From the cell containing the given text, extract its center point as [X, Y] coordinate. 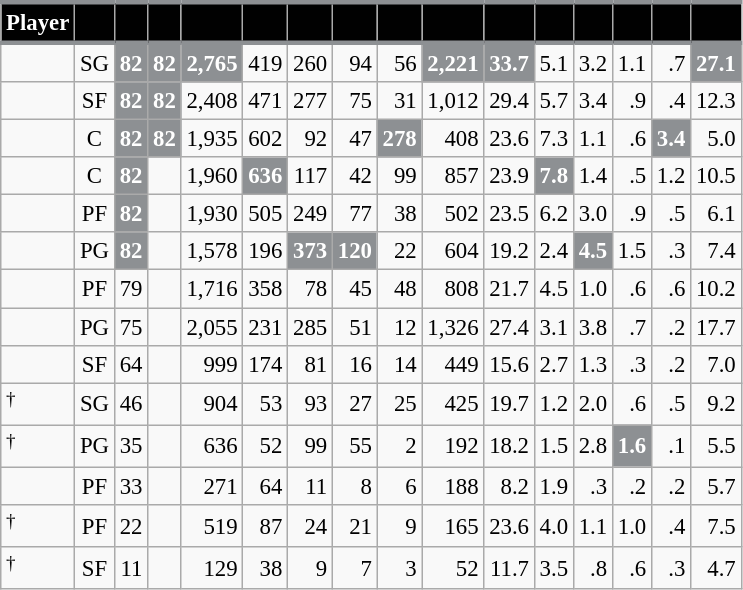
285 [310, 327]
5.1 [554, 62]
602 [266, 139]
231 [266, 327]
.8 [592, 568]
2,055 [212, 327]
808 [453, 289]
18.2 [509, 446]
29.4 [509, 101]
27.1 [716, 62]
7.0 [716, 364]
7.5 [716, 526]
425 [453, 404]
19.2 [509, 251]
46 [130, 404]
6.2 [554, 214]
2,408 [212, 101]
1,578 [212, 251]
3.2 [592, 62]
33 [130, 486]
408 [453, 139]
4.0 [554, 526]
12 [400, 327]
271 [212, 486]
7 [354, 568]
8 [354, 486]
3.0 [592, 214]
471 [266, 101]
35 [130, 446]
79 [130, 289]
5.5 [716, 446]
2 [400, 446]
16 [354, 364]
196 [266, 251]
449 [453, 364]
174 [266, 364]
857 [453, 176]
502 [453, 214]
904 [212, 404]
10.2 [716, 289]
12.3 [716, 101]
78 [310, 289]
9.2 [716, 404]
1,935 [212, 139]
45 [354, 289]
192 [453, 446]
129 [212, 568]
604 [453, 251]
7.4 [716, 251]
55 [354, 446]
3.8 [592, 327]
1.3 [592, 364]
48 [400, 289]
15.6 [509, 364]
21 [354, 526]
42 [354, 176]
249 [310, 214]
8.2 [509, 486]
1,012 [453, 101]
2.7 [554, 364]
11.7 [509, 568]
23.9 [509, 176]
3.1 [554, 327]
260 [310, 62]
1,716 [212, 289]
14 [400, 364]
7.3 [554, 139]
6 [400, 486]
2.4 [554, 251]
19.7 [509, 404]
93 [310, 404]
1,326 [453, 327]
81 [310, 364]
2.0 [592, 404]
24 [310, 526]
Player [38, 22]
999 [212, 364]
53 [266, 404]
505 [266, 214]
278 [400, 139]
277 [310, 101]
33.7 [509, 62]
23.5 [509, 214]
4.7 [716, 568]
10.5 [716, 176]
51 [354, 327]
25 [400, 404]
47 [354, 139]
56 [400, 62]
31 [400, 101]
165 [453, 526]
6.1 [716, 214]
.1 [672, 446]
87 [266, 526]
117 [310, 176]
3 [400, 568]
77 [354, 214]
5.0 [716, 139]
2,765 [212, 62]
373 [310, 251]
2.8 [592, 446]
27 [354, 404]
2,221 [453, 62]
92 [310, 139]
94 [354, 62]
1,930 [212, 214]
358 [266, 289]
519 [212, 526]
21.7 [509, 289]
1,960 [212, 176]
3.5 [554, 568]
7.8 [554, 176]
120 [354, 251]
188 [453, 486]
1.6 [632, 446]
27.4 [509, 327]
1.9 [554, 486]
419 [266, 62]
1.4 [592, 176]
17.7 [716, 327]
